Locate the cell with the specified text and output its (x, y) center coordinate. 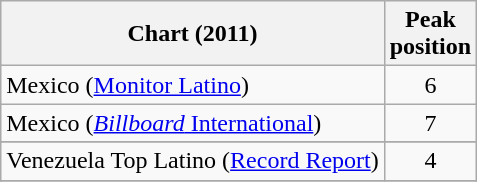
4 (430, 161)
7 (430, 123)
Chart (2011) (192, 34)
6 (430, 85)
Peakposition (430, 34)
Mexico (Billboard International) (192, 123)
Venezuela Top Latino (Record Report) (192, 161)
Mexico (Monitor Latino) (192, 85)
